Scan for the cell matching the given text and deliver its (x, y) coordinate at center. 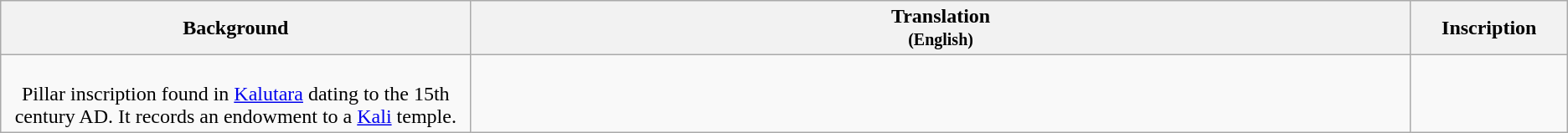
Background (236, 28)
Translation(English) (941, 28)
Pillar inscription found in Kalutara dating to the 15th century AD. It records an endowment to a Kali temple. (236, 94)
Inscription (1489, 28)
